Return the (x, y) coordinate for the center point of the cell that contains the specified text.  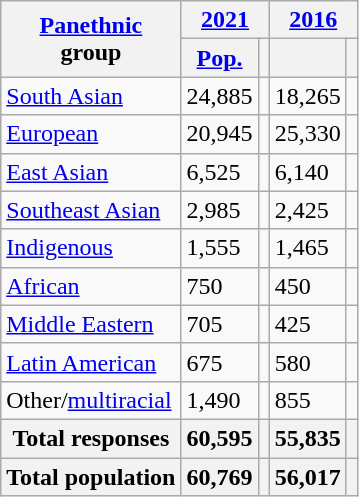
European (91, 134)
Total population (91, 477)
450 (308, 286)
705 (220, 324)
675 (220, 362)
Latin American (91, 362)
6,525 (220, 172)
Other/multiracial (91, 400)
African (91, 286)
Southeast Asian (91, 210)
Pop. (220, 58)
18,265 (308, 96)
425 (308, 324)
2,425 (308, 210)
55,835 (308, 438)
Middle Eastern (91, 324)
Panethnicgroup (91, 39)
750 (220, 286)
1,555 (220, 248)
24,885 (220, 96)
60,595 (220, 438)
East Asian (91, 172)
South Asian (91, 96)
1,490 (220, 400)
20,945 (220, 134)
56,017 (308, 477)
855 (308, 400)
580 (308, 362)
2,985 (220, 210)
6,140 (308, 172)
2016 (313, 20)
1,465 (308, 248)
Indigenous (91, 248)
Total responses (91, 438)
2021 (225, 20)
25,330 (308, 134)
60,769 (220, 477)
